Pinpoint the cell where the given text exists, returning its (x, y) midpoint coordinate. 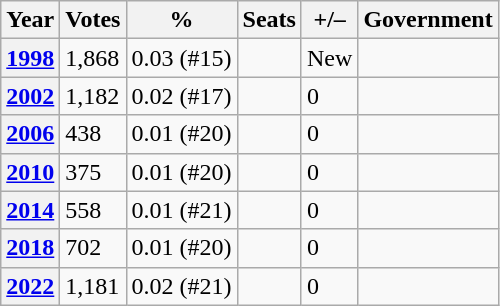
2010 (30, 172)
+/– (329, 20)
2006 (30, 134)
1998 (30, 58)
Seats (269, 20)
438 (93, 134)
0.03 (#15) (182, 58)
0.02 (#17) (182, 96)
375 (93, 172)
0.01 (#21) (182, 210)
1,182 (93, 96)
702 (93, 248)
2014 (30, 210)
New (329, 58)
1,181 (93, 286)
2022 (30, 286)
0.02 (#21) (182, 286)
Votes (93, 20)
2002 (30, 96)
Year (30, 20)
2018 (30, 248)
1,868 (93, 58)
Government (428, 20)
% (182, 20)
558 (93, 210)
